Find where the given text appears and provide that cell's center as [x, y] coordinate. 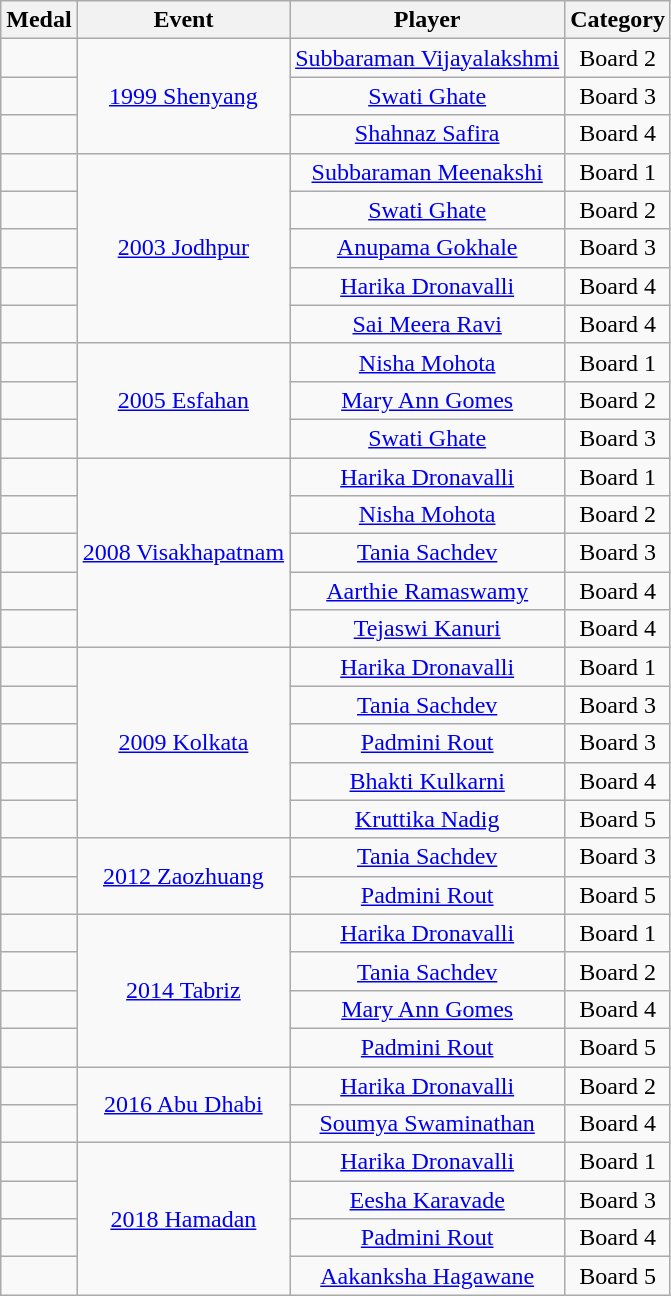
Shahnaz Safira [428, 134]
2008 Visakhapatnam [183, 553]
Kruttika Nadig [428, 819]
Sai Meera Ravi [428, 324]
Soumya Swaminathan [428, 1124]
Medal [39, 20]
2003 Jodhpur [183, 248]
Player [428, 20]
2018 Hamadan [183, 1219]
Aarthie Ramaswamy [428, 591]
Subbaraman Vijayalakshmi [428, 58]
Aakanksha Hagawane [428, 1276]
Tejaswi Kanuri [428, 629]
Event [183, 20]
Subbaraman Meenakshi [428, 172]
Category [618, 20]
Bhakti Kulkarni [428, 781]
2012 Zaozhuang [183, 876]
Anupama Gokhale [428, 248]
2005 Esfahan [183, 400]
2009 Kolkata [183, 743]
1999 Shenyang [183, 96]
2014 Tabriz [183, 990]
2016 Abu Dhabi [183, 1104]
Eesha Karavade [428, 1200]
